Search for the cell housing the specified text and yield its [X, Y] center coordinate. 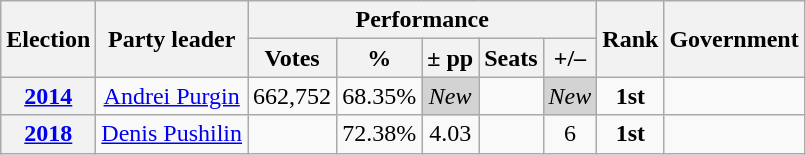
72.38% [380, 134]
Election [48, 39]
Party leader [172, 39]
+/– [570, 58]
Government [734, 39]
% [380, 58]
Performance [422, 20]
Andrei Purgin [172, 96]
6 [570, 134]
4.03 [450, 134]
Rank [630, 39]
± pp [450, 58]
Seats [511, 58]
Denis Pushilin [172, 134]
662,752 [292, 96]
68.35% [380, 96]
2018 [48, 134]
2014 [48, 96]
Votes [292, 58]
